Return the [x, y] coordinate for the center point of the cell that contains the specified text.  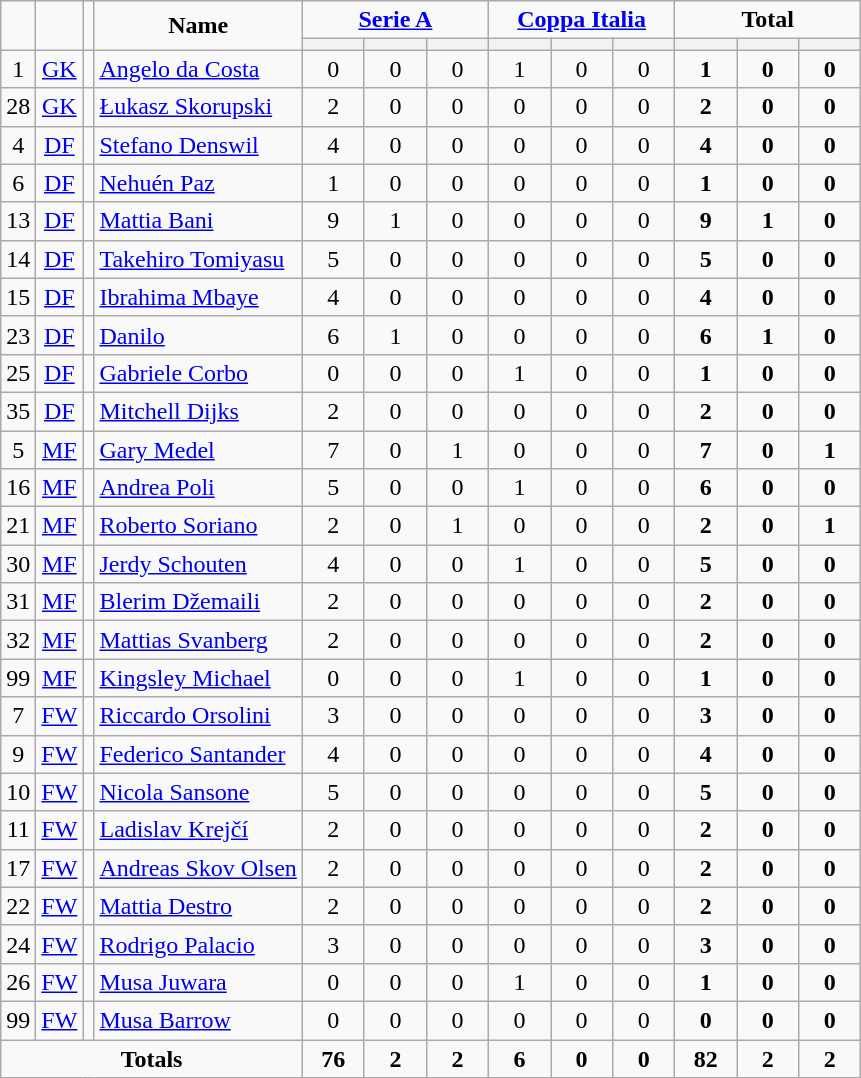
Musa Juwara [198, 982]
Kingsley Michael [198, 678]
Total [768, 20]
32 [18, 640]
26 [18, 982]
Name [198, 26]
25 [18, 373]
21 [18, 526]
Mattia Bani [198, 221]
22 [18, 906]
30 [18, 564]
11 [18, 830]
Ibrahima Mbaye [198, 297]
13 [18, 221]
Stefano Denswil [198, 145]
Blerim Džemaili [198, 602]
15 [18, 297]
Łukasz Skorupski [198, 107]
35 [18, 411]
Angelo da Costa [198, 69]
31 [18, 602]
Mitchell Dijks [198, 411]
28 [18, 107]
10 [18, 792]
Roberto Soriano [198, 526]
Nicola Sansone [198, 792]
Nehuén Paz [198, 183]
Andreas Skov Olsen [198, 868]
Andrea Poli [198, 488]
Coppa Italia [582, 20]
Danilo [198, 335]
82 [706, 1059]
Riccardo Orsolini [198, 716]
76 [333, 1059]
Takehiro Tomiyasu [198, 259]
Rodrigo Palacio [198, 944]
23 [18, 335]
Jerdy Schouten [198, 564]
Serie A [395, 20]
16 [18, 488]
Gary Medel [198, 449]
Gabriele Corbo [198, 373]
Musa Barrow [198, 1020]
24 [18, 944]
Mattia Destro [198, 906]
Mattias Svanberg [198, 640]
Federico Santander [198, 754]
Totals [152, 1059]
17 [18, 868]
Ladislav Krejčí [198, 830]
14 [18, 259]
